Provide the (X, Y) coordinate of the cell's center where the given text is located.  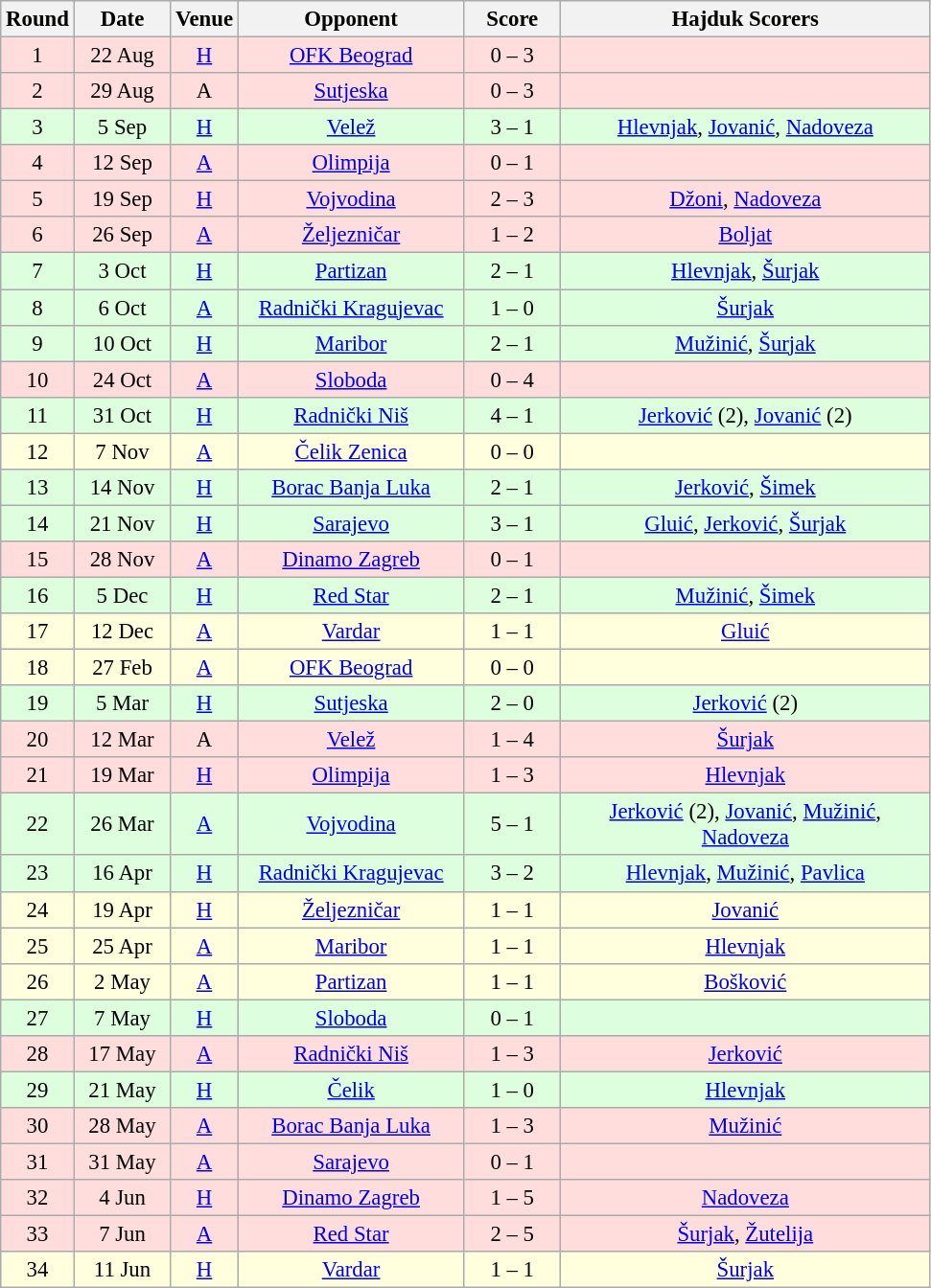
Jerković (746, 1054)
29 (37, 1090)
12 Dec (123, 632)
Opponent (351, 19)
19 Apr (123, 909)
22 (37, 824)
6 (37, 235)
Mužinić (746, 1126)
Bošković (746, 981)
29 Aug (123, 91)
Jerković (2), Jovanić (2) (746, 415)
24 (37, 909)
Čelik Zenica (351, 451)
1 – 4 (512, 740)
19 (37, 703)
26 Mar (123, 824)
Hlevnjak, Mužinić, Pavlica (746, 874)
8 (37, 308)
2 – 0 (512, 703)
32 (37, 1198)
6 Oct (123, 308)
5 Dec (123, 595)
21 May (123, 1090)
4 (37, 163)
7 Jun (123, 1234)
5 Sep (123, 127)
Šurjak, Žutelija (746, 1234)
34 (37, 1270)
Mužinić, Šimek (746, 595)
Jerković (2) (746, 703)
17 May (123, 1054)
19 Sep (123, 199)
31 May (123, 1161)
27 (37, 1018)
4 – 1 (512, 415)
Gluić (746, 632)
23 (37, 874)
22 Aug (123, 56)
27 Feb (123, 668)
Hajduk Scorers (746, 19)
1 – 2 (512, 235)
11 Jun (123, 1270)
2 May (123, 981)
7 May (123, 1018)
31 Oct (123, 415)
Džoni, Nadoveza (746, 199)
14 (37, 523)
21 Nov (123, 523)
3 (37, 127)
33 (37, 1234)
Jovanić (746, 909)
9 (37, 343)
7 Nov (123, 451)
Jerković, Šimek (746, 488)
26 Sep (123, 235)
21 (37, 775)
Boljat (746, 235)
Mužinić, Šurjak (746, 343)
10 Oct (123, 343)
4 Jun (123, 1198)
24 Oct (123, 379)
25 Apr (123, 946)
Venue (205, 19)
30 (37, 1126)
16 (37, 595)
Nadoveza (746, 1198)
25 (37, 946)
18 (37, 668)
28 (37, 1054)
2 – 3 (512, 199)
17 (37, 632)
16 Apr (123, 874)
26 (37, 981)
5 Mar (123, 703)
5 (37, 199)
19 Mar (123, 775)
28 Nov (123, 560)
28 May (123, 1126)
Čelik (351, 1090)
5 – 1 (512, 824)
11 (37, 415)
14 Nov (123, 488)
Round (37, 19)
Gluić, Jerković, Šurjak (746, 523)
20 (37, 740)
Jerković (2), Jovanić, Mužinić, Nadoveza (746, 824)
2 – 5 (512, 1234)
Hlevnjak, Šurjak (746, 271)
1 – 5 (512, 1198)
Date (123, 19)
12 Mar (123, 740)
Hlevnjak, Jovanić, Nadoveza (746, 127)
31 (37, 1161)
12 Sep (123, 163)
3 – 2 (512, 874)
1 (37, 56)
Score (512, 19)
12 (37, 451)
3 Oct (123, 271)
7 (37, 271)
15 (37, 560)
13 (37, 488)
0 – 4 (512, 379)
10 (37, 379)
2 (37, 91)
